Return (x, y) of the center of cell containing provided text 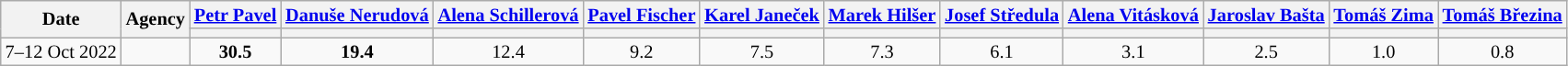
Alena Schillerová (508, 15)
Jaroslav Bašta (1267, 15)
Petr Pavel (236, 15)
7–12 Oct 2022 (61, 51)
7.3 (882, 51)
2.5 (1267, 51)
Karel Janeček (761, 15)
30.5 (236, 51)
Danuše Nerudová (357, 15)
Pavel Fischer (641, 15)
19.4 (357, 51)
Alena Vitásková (1133, 15)
3.1 (1133, 51)
6.1 (1002, 51)
Tomáš Zima (1384, 15)
1.0 (1384, 51)
Date (61, 18)
Marek Hilšer (882, 15)
Tomáš Březina (1503, 15)
12.4 (508, 51)
Agency (156, 18)
7.5 (761, 51)
9.2 (641, 51)
0.8 (1503, 51)
Josef Středula (1002, 15)
